Output the (x, y) coordinate of the center of the cell containing the given text.  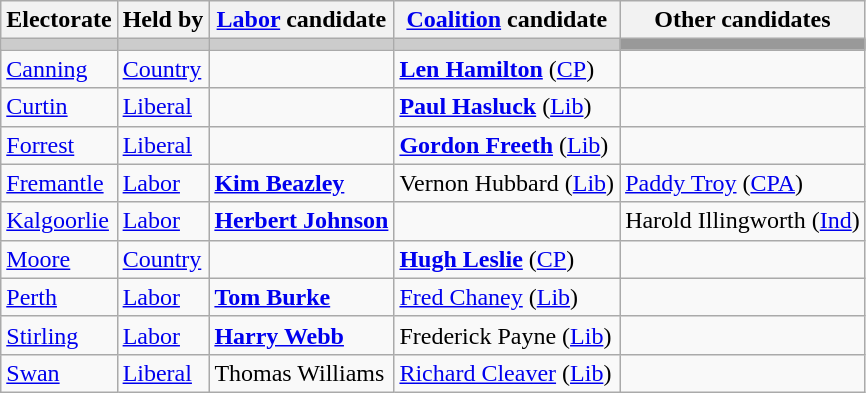
Kim Beazley (302, 183)
Electorate (59, 20)
Other candidates (743, 20)
Gordon Freeth (Lib) (507, 145)
Moore (59, 259)
Frederick Payne (Lib) (507, 335)
Stirling (59, 335)
Len Hamilton (CP) (507, 69)
Fremantle (59, 183)
Vernon Hubbard (Lib) (507, 183)
Held by (163, 20)
Herbert Johnson (302, 221)
Coalition candidate (507, 20)
Fred Chaney (Lib) (507, 297)
Paddy Troy (CPA) (743, 183)
Tom Burke (302, 297)
Hugh Leslie (CP) (507, 259)
Richard Cleaver (Lib) (507, 373)
Perth (59, 297)
Harry Webb (302, 335)
Harold Illingworth (Ind) (743, 221)
Canning (59, 69)
Labor candidate (302, 20)
Kalgoorlie (59, 221)
Forrest (59, 145)
Curtin (59, 107)
Swan (59, 373)
Paul Hasluck (Lib) (507, 107)
Thomas Williams (302, 373)
